Return the [X, Y] coordinate for the center point of the cell that contains the specified text.  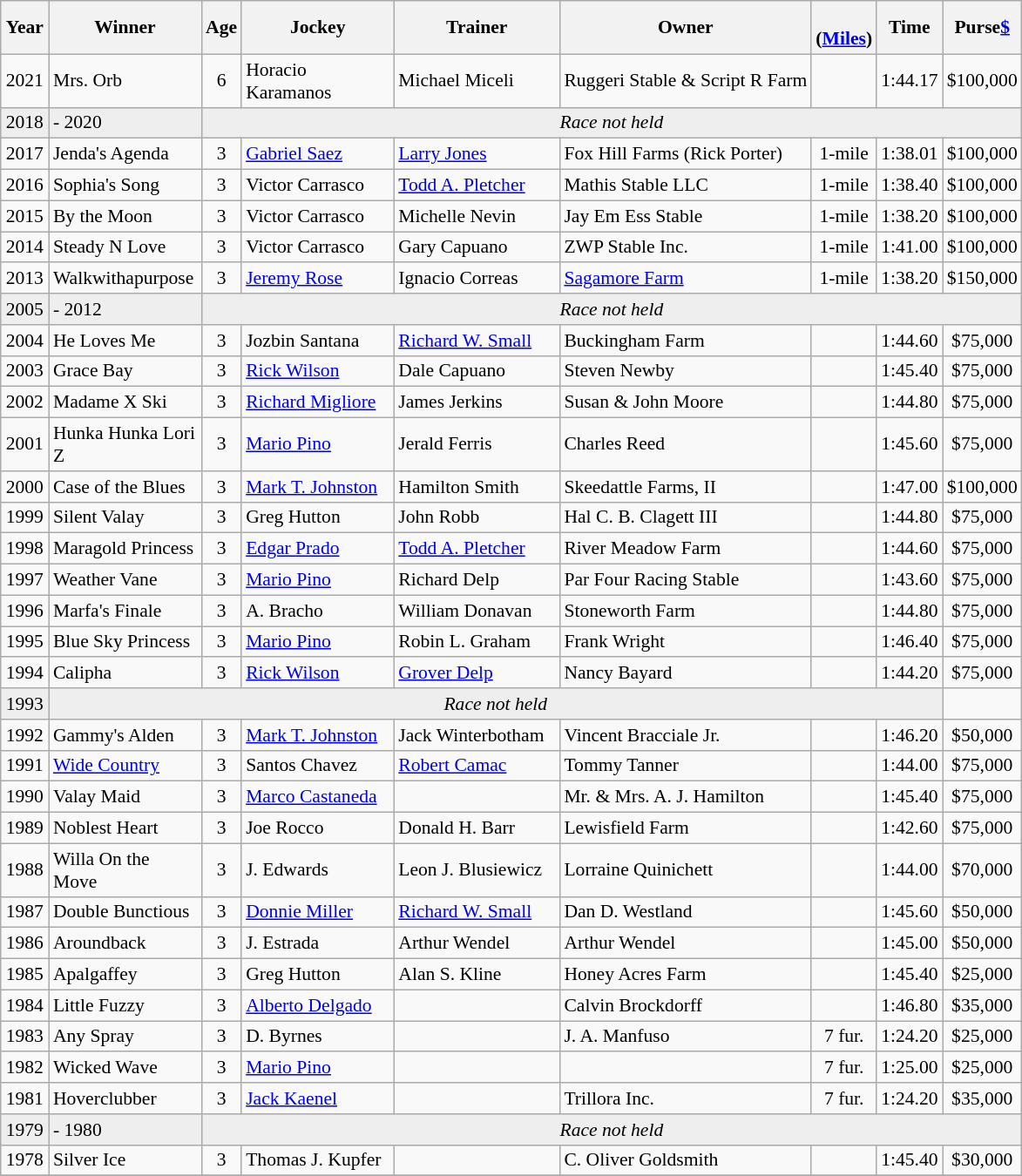
1995 [24, 642]
Gabriel Saez [317, 154]
Susan & John Moore [685, 402]
Lorraine Quinichett [685, 869]
1997 [24, 580]
2021 [24, 80]
Steven Newby [685, 371]
Mr. & Mrs. A. J. Hamilton [685, 797]
2014 [24, 247]
Case of the Blues [125, 487]
Gary Capuano [477, 247]
Robert Camac [477, 766]
Robin L. Graham [477, 642]
1:44.17 [910, 80]
Mrs. Orb [125, 80]
Michael Miceli [477, 80]
2005 [24, 309]
2018 [24, 123]
2004 [24, 341]
Fox Hill Farms (Rick Porter) [685, 154]
$150,000 [983, 279]
Ignacio Correas [477, 279]
Hamilton Smith [477, 487]
Trainer [477, 28]
Steady N Love [125, 247]
Age [221, 28]
Tommy Tanner [685, 766]
Calipha [125, 673]
Jockey [317, 28]
Trillora Inc. [685, 1098]
Mathis Stable LLC [685, 186]
Valay Maid [125, 797]
Jeremy Rose [317, 279]
By the Moon [125, 216]
1:46.80 [910, 1005]
1:45.00 [910, 943]
Alan S. Kline [477, 975]
Silent Valay [125, 517]
1978 [24, 1160]
Thomas J. Kupfer [317, 1160]
1996 [24, 611]
Frank Wright [685, 642]
Marco Castaneda [317, 797]
Dan D. Westland [685, 912]
6 [221, 80]
Gammy's Alden [125, 735]
Richard Migliore [317, 402]
1992 [24, 735]
1:42.60 [910, 828]
Wicked Wave [125, 1068]
Charles Reed [685, 444]
Marfa's Finale [125, 611]
Leon J. Blusiewicz [477, 869]
1994 [24, 673]
1991 [24, 766]
Par Four Racing Stable [685, 580]
Vincent Bracciale Jr. [685, 735]
Ruggeri Stable & Script R Farm [685, 80]
Year [24, 28]
Jenda's Agenda [125, 154]
2003 [24, 371]
2001 [24, 444]
Richard Delp [477, 580]
Jerald Ferris [477, 444]
2013 [24, 279]
Honey Acres Farm [685, 975]
2016 [24, 186]
1:25.00 [910, 1068]
Joe Rocco [317, 828]
Dale Capuano [477, 371]
1984 [24, 1005]
Horacio Karamanos [317, 80]
Time [910, 28]
1:47.00 [910, 487]
Jay Em Ess Stable [685, 216]
1987 [24, 912]
1990 [24, 797]
Winner [125, 28]
Calvin Brockdorff [685, 1005]
Madame X Ski [125, 402]
1998 [24, 549]
1:44.20 [910, 673]
1:43.60 [910, 580]
Donald H. Barr [477, 828]
A. Bracho [317, 611]
$70,000 [983, 869]
(Miles) [843, 28]
1:46.20 [910, 735]
Hunka Hunka Lori Z [125, 444]
Silver Ice [125, 1160]
Skeedattle Farms, II [685, 487]
1993 [24, 704]
Jozbin Santana [317, 341]
Sophia's Song [125, 186]
Edgar Prado [317, 549]
1982 [24, 1068]
Noblest Heart [125, 828]
Hoverclubber [125, 1098]
Alberto Delgado [317, 1005]
Nancy Bayard [685, 673]
$30,000 [983, 1160]
Walkwithapurpose [125, 279]
J. A. Manfuso [685, 1037]
Buckingham Farm [685, 341]
River Meadow Farm [685, 549]
- 2012 [125, 309]
- 1980 [125, 1130]
Sagamore Farm [685, 279]
J. Edwards [317, 869]
Stoneworth Farm [685, 611]
Grace Bay [125, 371]
1989 [24, 828]
Purse$ [983, 28]
James Jerkins [477, 402]
Little Fuzzy [125, 1005]
Larry Jones [477, 154]
Lewisfield Farm [685, 828]
Apalgaffey [125, 975]
Any Spray [125, 1037]
J. Estrada [317, 943]
1:41.00 [910, 247]
Santos Chavez [317, 766]
Willa On the Move [125, 869]
He Loves Me [125, 341]
C. Oliver Goldsmith [685, 1160]
1979 [24, 1130]
2017 [24, 154]
Jack Winterbotham [477, 735]
Donnie Miller [317, 912]
Owner [685, 28]
ZWP Stable Inc. [685, 247]
1983 [24, 1037]
Grover Delp [477, 673]
1999 [24, 517]
2015 [24, 216]
Jack Kaenel [317, 1098]
William Donavan [477, 611]
John Robb [477, 517]
1986 [24, 943]
Maragold Princess [125, 549]
Double Bunctious [125, 912]
2000 [24, 487]
2002 [24, 402]
1:38.01 [910, 154]
Hal C. B. Clagett III [685, 517]
1985 [24, 975]
Blue Sky Princess [125, 642]
Michelle Nevin [477, 216]
- 2020 [125, 123]
Wide Country [125, 766]
1:38.40 [910, 186]
D. Byrnes [317, 1037]
1:46.40 [910, 642]
Weather Vane [125, 580]
Aroundback [125, 943]
1988 [24, 869]
1981 [24, 1098]
